Capture the cell that displays the provided text and extract its [x, y] central coordinate. 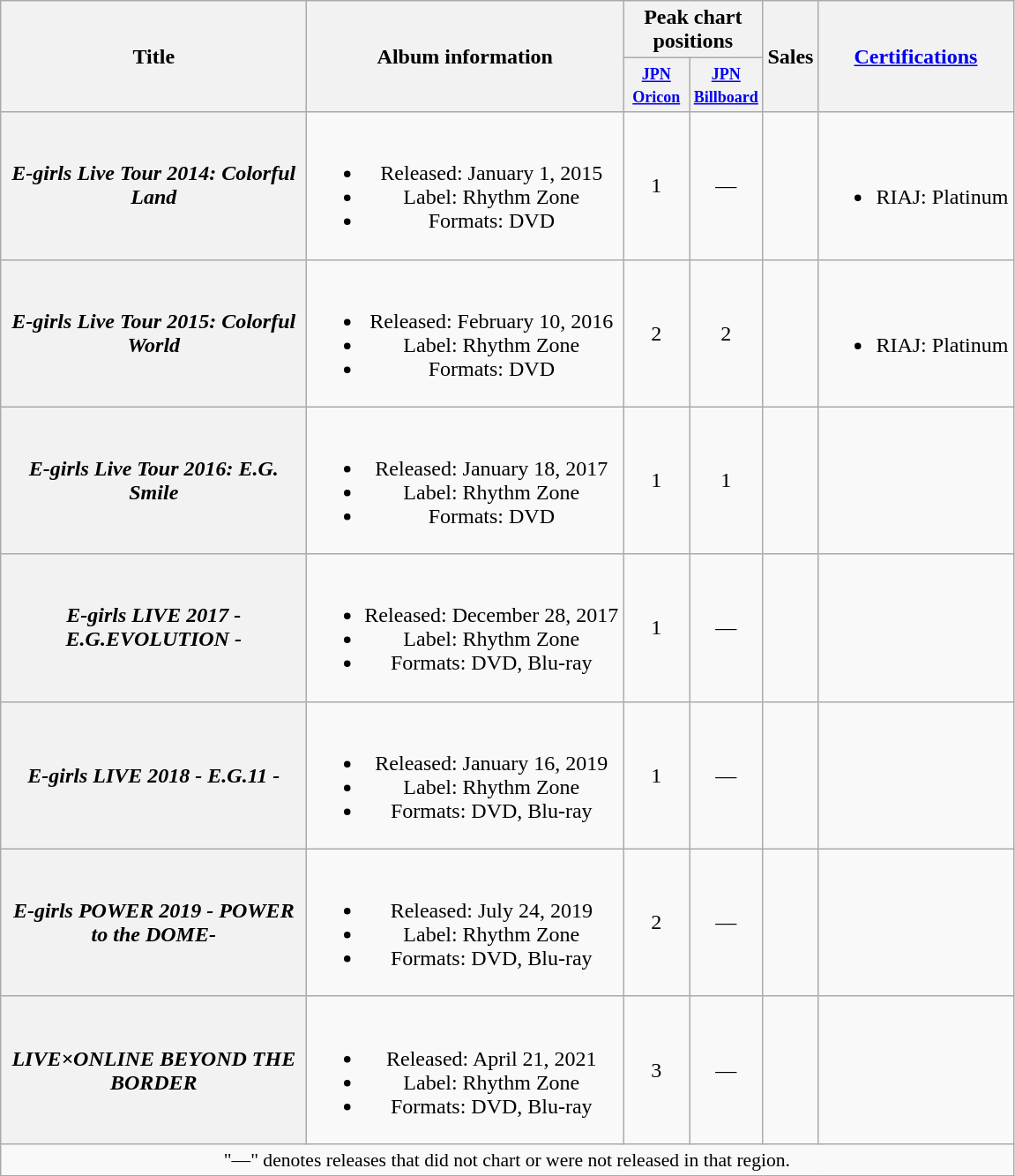
LIVE×ONLINE BEYOND THE BORDER [153, 1069]
JPNOricon [656, 85]
Album information [466, 56]
Certifications [915, 56]
Released: December 28, 2017 Label: Rhythm ZoneFormats: DVD, Blu-ray [466, 628]
"—" denotes releases that did not chart or were not released in that region. [507, 1159]
3 [656, 1069]
Released: July 24, 2019 Label: Rhythm ZoneFormats: DVD, Blu-ray [466, 923]
E-girls Live Tour 2014: Colorful Land [153, 185]
Released: February 10, 2016 Label: Rhythm ZoneFormats: DVD [466, 333]
Title [153, 56]
E-girls POWER 2019 - POWER to the DOME- [153, 923]
Peak chart positions [693, 30]
Released: January 1, 2015 Label: Rhythm ZoneFormats: DVD [466, 185]
Released: January 18, 2017 Label: Rhythm ZoneFormats: DVD [466, 480]
E-girls Live Tour 2015: Colorful World [153, 333]
JPNBillboard [727, 85]
E-girls LIVE 2018 - E.G.11 - [153, 775]
E-girls Live Tour 2016: E.G. Smile [153, 480]
E-girls LIVE 2017 - E.G.EVOLUTION - [153, 628]
Sales [790, 56]
Released: January 16, 2019 Label: Rhythm ZoneFormats: DVD, Blu-ray [466, 775]
Released: April 21, 2021 Label: Rhythm ZoneFormats: DVD, Blu-ray [466, 1069]
